For the text-containing cell, return its midpoint in [X, Y] coordinate format. 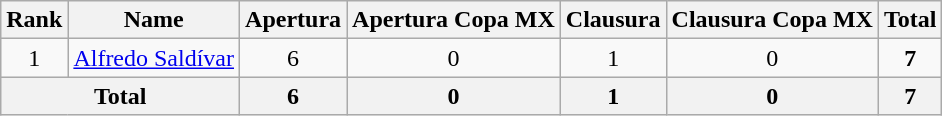
Apertura Copa MX [454, 20]
Clausura Copa MX [772, 20]
Rank [34, 20]
Clausura [613, 20]
Apertura [294, 20]
Alfredo Saldívar [154, 58]
Name [154, 20]
